Find where the given text appears and provide that cell's center as (X, Y) coordinate. 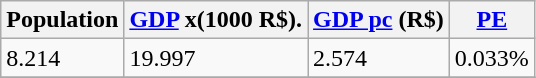
GDP pc (R$) (379, 20)
Population (62, 20)
19.997 (216, 58)
0.033% (492, 58)
PE (492, 20)
2.574 (379, 58)
GDP x(1000 R$). (216, 20)
8.214 (62, 58)
